Provide the [X, Y] coordinate of the cell's center where the given text is located.  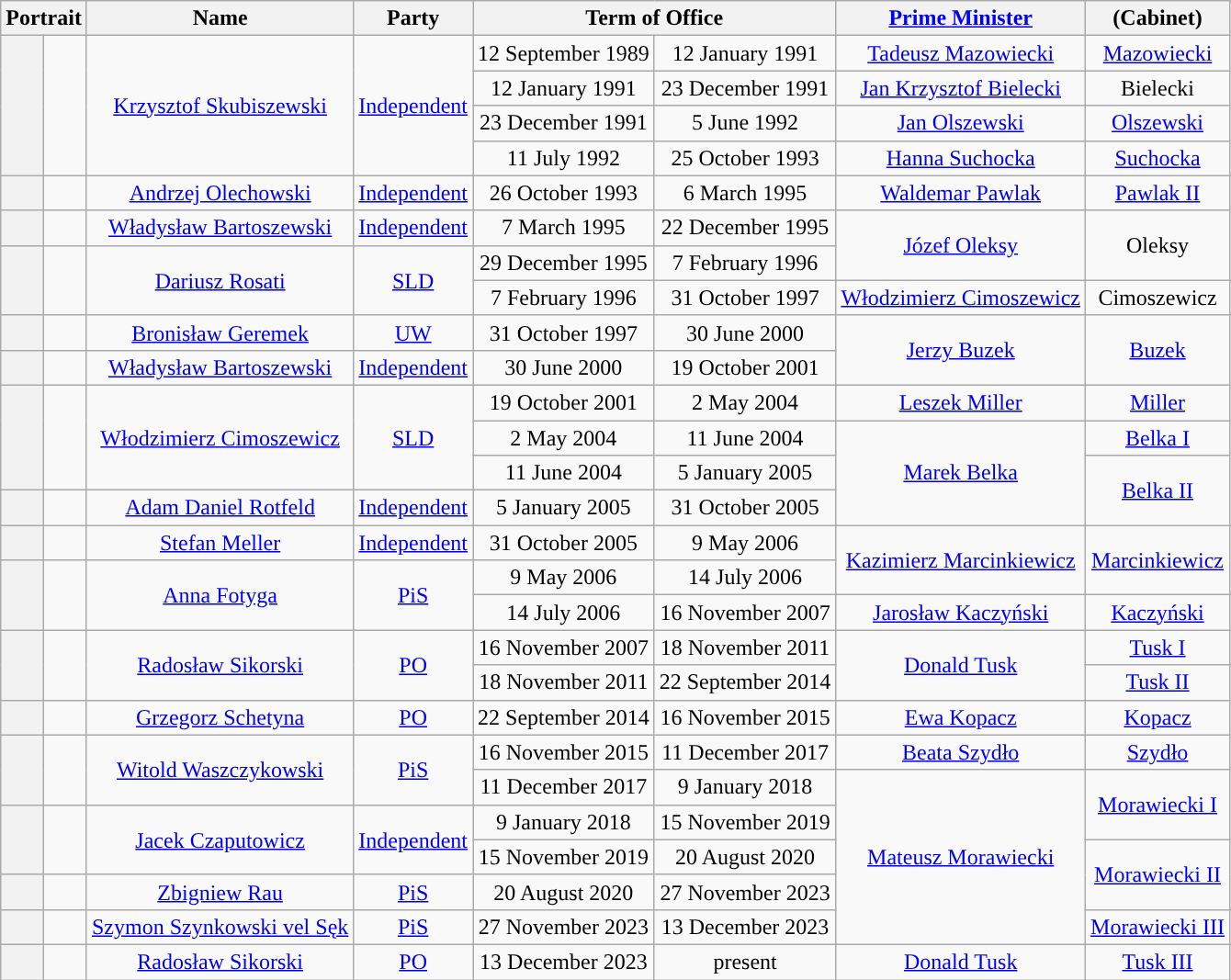
(Cabinet) [1158, 18]
Buzek [1158, 350]
Mazowiecki [1158, 53]
Tusk II [1158, 682]
Tusk III [1158, 962]
Dariusz Rosati [220, 280]
Prime Minister [961, 18]
Marek Belka [961, 473]
11 July 1992 [563, 158]
Waldemar Pawlak [961, 193]
Bielecki [1158, 88]
25 October 1993 [745, 158]
present [745, 962]
Andrzej Olechowski [220, 193]
Olszewski [1158, 123]
Oleksy [1158, 245]
Grzegorz Schetyna [220, 717]
Miller [1158, 402]
Jerzy Buzek [961, 350]
Party [413, 18]
7 March 1995 [563, 228]
Krzysztof Skubiszewski [220, 106]
Witold Waszczykowski [220, 770]
Pawlak II [1158, 193]
Leszek Miller [961, 402]
Name [220, 18]
Mateusz Morawiecki [961, 857]
Tadeusz Mazowiecki [961, 53]
Szydło [1158, 752]
Adam Daniel Rotfeld [220, 508]
Jan Olszewski [961, 123]
Term of Office [654, 18]
Jarosław Kaczyński [961, 613]
Belka II [1158, 490]
29 December 1995 [563, 263]
Szymon Szynkowski vel Sęk [220, 927]
UW [413, 332]
Tusk I [1158, 648]
Hanna Suchocka [961, 158]
Kazimierz Marcinkiewicz [961, 560]
Anna Fotyga [220, 595]
26 October 1993 [563, 193]
Jacek Czaputowicz [220, 839]
5 June 1992 [745, 123]
6 March 1995 [745, 193]
Bronisław Geremek [220, 332]
Suchocka [1158, 158]
Portrait [44, 18]
12 September 1989 [563, 53]
22 December 1995 [745, 228]
Marcinkiewicz [1158, 560]
Morawiecki III [1158, 927]
Stefan Meller [220, 543]
Jan Krzysztof Bielecki [961, 88]
Kopacz [1158, 717]
Belka I [1158, 438]
Ewa Kopacz [961, 717]
Cimoszewicz [1158, 298]
Morawiecki II [1158, 874]
Beata Szydło [961, 752]
Morawiecki I [1158, 805]
Józef Oleksy [961, 245]
Zbigniew Rau [220, 892]
Kaczyński [1158, 613]
